Find where the given text appears and provide that cell's center as (x, y) coordinate. 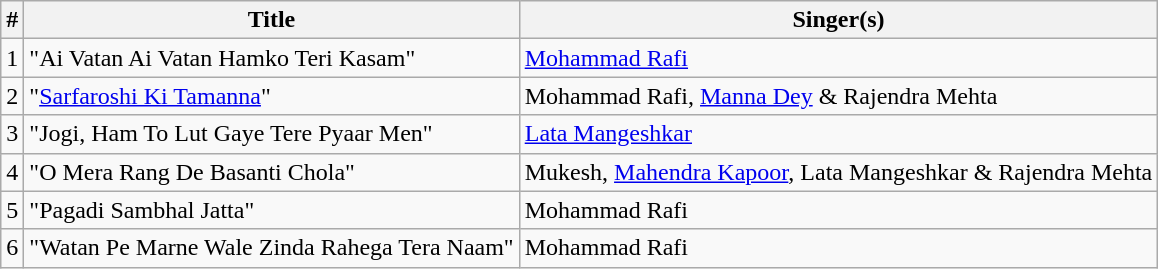
Mohammad Rafi, Manna Dey & Rajendra Mehta (838, 96)
"Watan Pe Marne Wale Zinda Rahega Tera Naam" (272, 248)
"Sarfaroshi Ki Tamanna" (272, 96)
3 (12, 134)
6 (12, 248)
"Pagadi Sambhal Jatta" (272, 210)
Mukesh, Mahendra Kapoor, Lata Mangeshkar & Rajendra Mehta (838, 172)
Title (272, 20)
Lata Mangeshkar (838, 134)
2 (12, 96)
5 (12, 210)
"O Mera Rang De Basanti Chola" (272, 172)
Singer(s) (838, 20)
"Jogi, Ham To Lut Gaye Tere Pyaar Men" (272, 134)
1 (12, 58)
# (12, 20)
"Ai Vatan Ai Vatan Hamko Teri Kasam" (272, 58)
4 (12, 172)
